Identify which cell holds the provided text, then report its [x, y] central coordinate. 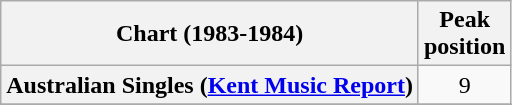
Peakposition [464, 34]
Chart (1983-1984) [210, 34]
9 [464, 85]
Australian Singles (Kent Music Report) [210, 85]
